Pinpoint the cell where the given text exists, returning its (X, Y) midpoint coordinate. 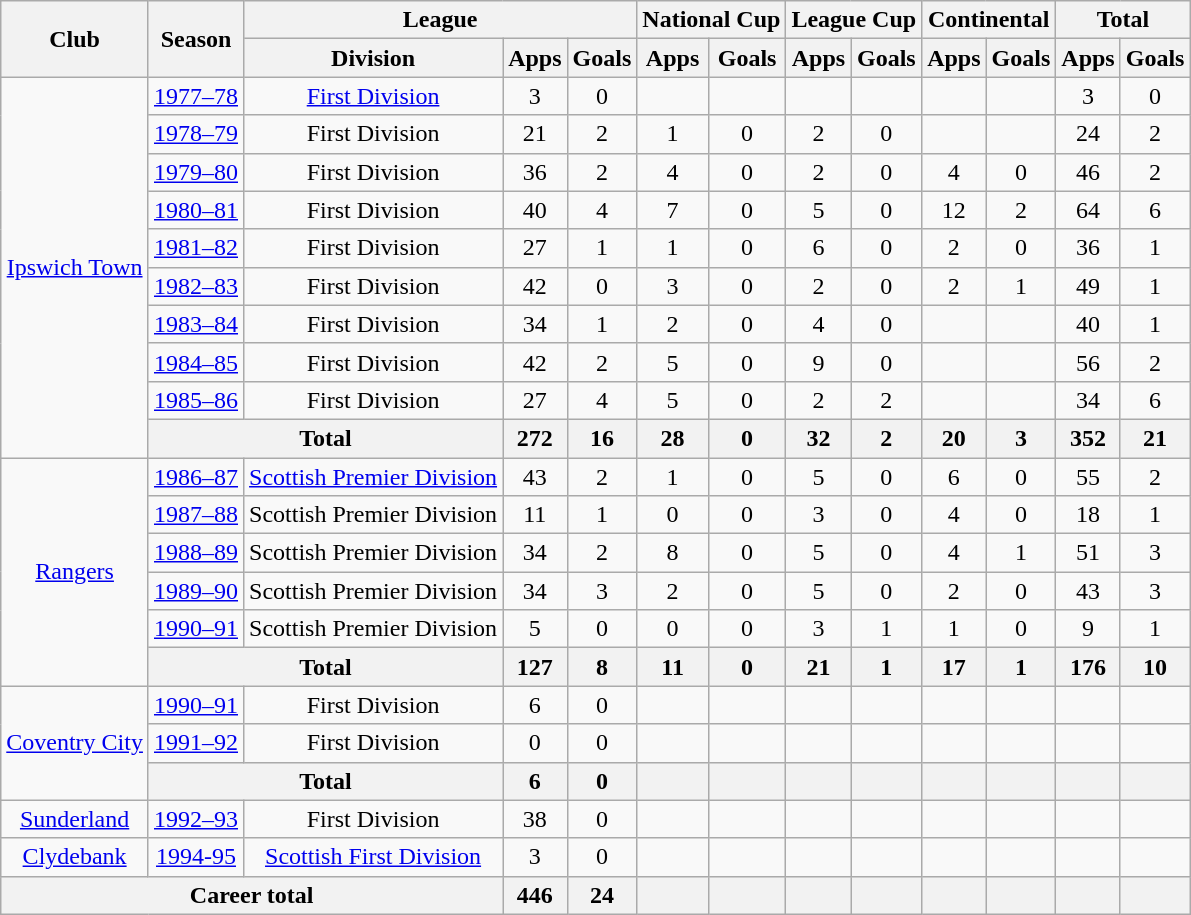
Clydebank (75, 857)
1985–86 (196, 400)
176 (1088, 667)
1981–82 (196, 248)
38 (535, 819)
1984–85 (196, 362)
League Cup (854, 20)
Division (374, 58)
10 (1155, 667)
1989–90 (196, 591)
272 (535, 438)
Season (196, 39)
National Cup (712, 20)
51 (1088, 553)
352 (1088, 438)
127 (535, 667)
1994-95 (196, 857)
1982–83 (196, 286)
1986–87 (196, 477)
1991–92 (196, 743)
Career total (252, 895)
Rangers (75, 572)
Coventry City (75, 743)
Continental (989, 20)
16 (602, 438)
32 (818, 438)
12 (954, 210)
20 (954, 438)
446 (535, 895)
League (440, 20)
Ipswich Town (75, 268)
46 (1088, 172)
1987–88 (196, 515)
64 (1088, 210)
49 (1088, 286)
1983–84 (196, 324)
28 (673, 438)
56 (1088, 362)
18 (1088, 515)
1980–81 (196, 210)
1992–93 (196, 819)
1988–89 (196, 553)
7 (673, 210)
Club (75, 39)
1977–78 (196, 96)
Scottish First Division (374, 857)
Sunderland (75, 819)
1979–80 (196, 172)
17 (954, 667)
55 (1088, 477)
1978–79 (196, 134)
